Locate the cell with the specified text and output its (X, Y) center coordinate. 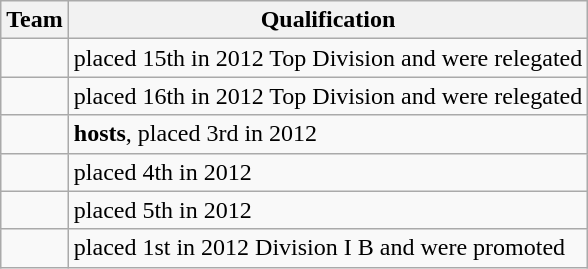
placed 5th in 2012 (328, 210)
Qualification (328, 20)
hosts, placed 3rd in 2012 (328, 134)
Team (35, 20)
placed 15th in 2012 Top Division and were relegated (328, 58)
placed 1st in 2012 Division I B and were promoted (328, 248)
placed 4th in 2012 (328, 172)
placed 16th in 2012 Top Division and were relegated (328, 96)
